Detect which cell encompasses the target text, then output its (X, Y) center coordinate. 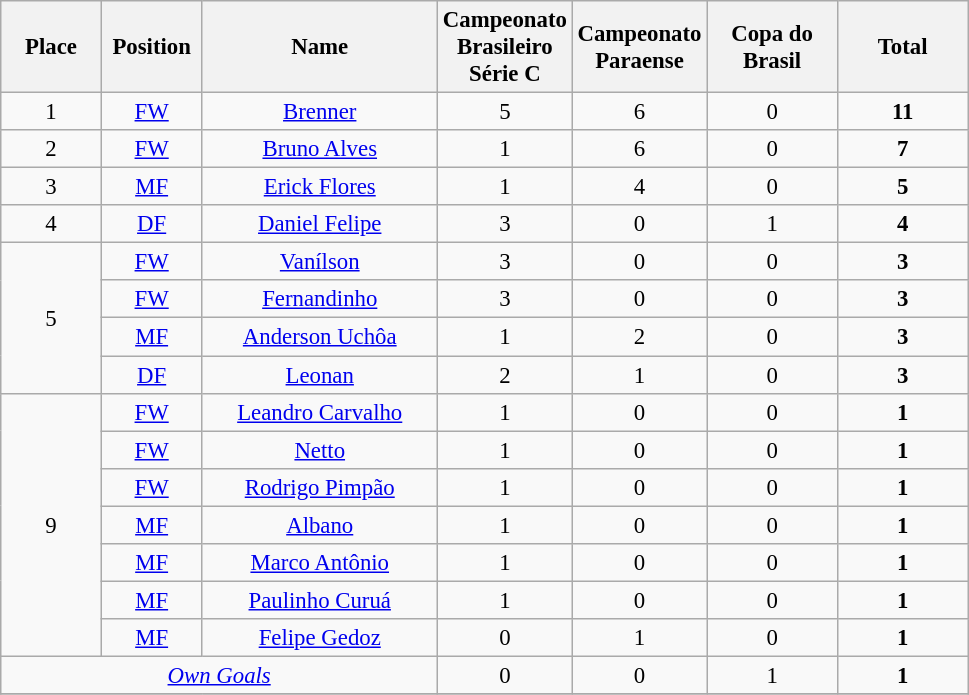
Rodrigo Pimpão (320, 487)
Albano (320, 525)
Bruno Alves (320, 149)
Marco Antônio (320, 563)
Erick Flores (320, 187)
11 (902, 112)
Leonan (320, 375)
Name (320, 47)
7 (902, 149)
Vanílson (320, 262)
Daniel Felipe (320, 224)
Own Goals (220, 675)
Fernandinho (320, 299)
Anderson Uchôa (320, 337)
Brenner (320, 112)
Felipe Gedoz (320, 638)
9 (52, 524)
Leandro Carvalho (320, 412)
Campeonato Paraense (640, 47)
Position (152, 47)
Place (52, 47)
Campeonato Brasileiro Série C (506, 47)
Netto (320, 450)
Total (902, 47)
Paulinho Curuá (320, 600)
Copa do Brasil (772, 47)
